Identify which cell holds the provided text, then report its [X, Y] central coordinate. 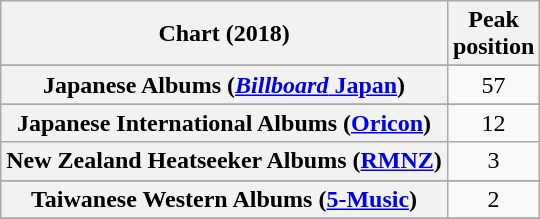
2 [493, 199]
57 [493, 85]
New Zealand Heatseeker Albums (RMNZ) [224, 161]
Japanese International Albums (Oricon) [224, 123]
Peak position [493, 34]
Taiwanese Western Albums (5-Music) [224, 199]
Japanese Albums (Billboard Japan) [224, 85]
Chart (2018) [224, 34]
3 [493, 161]
12 [493, 123]
